Return the [x, y] coordinate for the center point of the cell that contains the specified text.  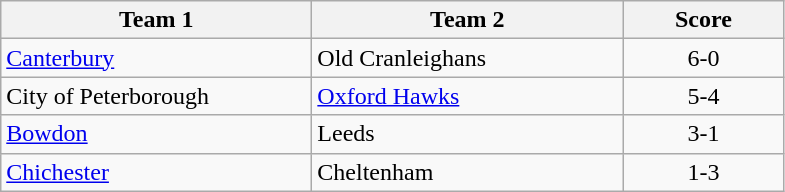
Old Cranleighans [468, 58]
3-1 [704, 134]
6-0 [704, 58]
Team 2 [468, 20]
Team 1 [156, 20]
Score [704, 20]
Oxford Hawks [468, 96]
1-3 [704, 172]
Leeds [468, 134]
Bowdon [156, 134]
5-4 [704, 96]
Cheltenham [468, 172]
Chichester [156, 172]
City of Peterborough [156, 96]
Canterbury [156, 58]
